Find where the given text appears and provide that cell's center as (x, y) coordinate. 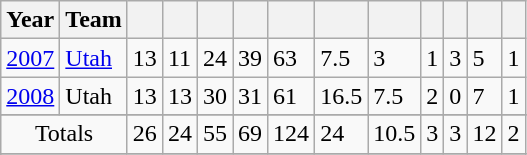
2007 (30, 58)
Year (30, 20)
11 (180, 58)
12 (484, 134)
Totals (64, 134)
Team (94, 20)
69 (250, 134)
0 (456, 96)
16.5 (342, 96)
31 (250, 96)
39 (250, 58)
5 (484, 58)
61 (292, 96)
7 (484, 96)
26 (144, 134)
63 (292, 58)
30 (214, 96)
2008 (30, 96)
124 (292, 134)
55 (214, 134)
10.5 (394, 134)
